Search for the cell housing the specified text and yield its [X, Y] center coordinate. 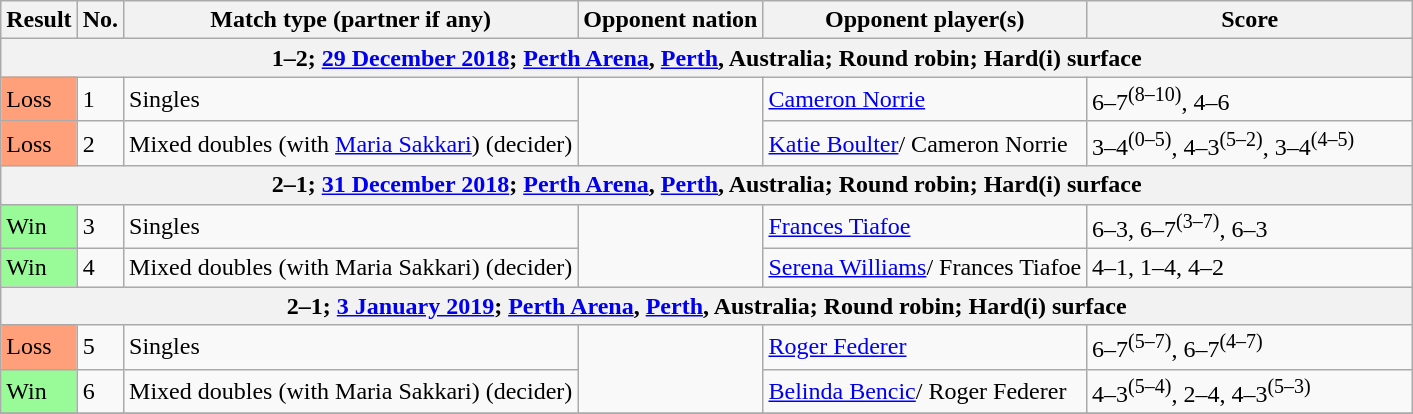
4–3(5–4), 2–4, 4–3(5–3) [1250, 392]
Serena Williams/ Frances Tiafoe [925, 268]
6 [100, 392]
Frances Tiafoe [925, 226]
2–1; 3 January 2019; Perth Arena, Perth, Australia; Round robin; Hard(i) surface [707, 306]
No. [100, 20]
Katie Boulter/ Cameron Norrie [925, 144]
Score [1250, 20]
Belinda Bencic/ Roger Federer [925, 392]
2 [100, 144]
Opponent nation [670, 20]
6–7(8–10), 4–6 [1250, 100]
3–4(0–5), 4–3(5–2), 3–4(4–5) [1250, 144]
1 [100, 100]
Roger Federer [925, 348]
3 [100, 226]
4–1, 1–4, 4–2 [1250, 268]
6–3, 6–7(3–7), 6–3 [1250, 226]
Match type (partner if any) [351, 20]
5 [100, 348]
6–7(5–7), 6–7(4–7) [1250, 348]
Opponent player(s) [925, 20]
Cameron Norrie [925, 100]
Result [39, 20]
1–2; 29 December 2018; Perth Arena, Perth, Australia; Round robin; Hard(i) surface [707, 58]
2–1; 31 December 2018; Perth Arena, Perth, Australia; Round robin; Hard(i) surface [707, 185]
4 [100, 268]
